Provide the (X, Y) coordinate of the cell's center where the given text is located.  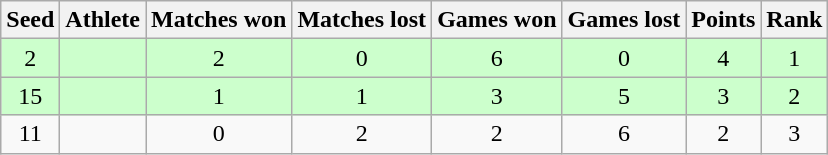
Matches won (219, 20)
Athlete (103, 20)
Rank (794, 20)
4 (724, 58)
Matches lost (362, 20)
15 (30, 96)
Games lost (624, 20)
Seed (30, 20)
Points (724, 20)
Games won (497, 20)
11 (30, 134)
5 (624, 96)
